Pinpoint the cell where the given text exists, returning its (x, y) midpoint coordinate. 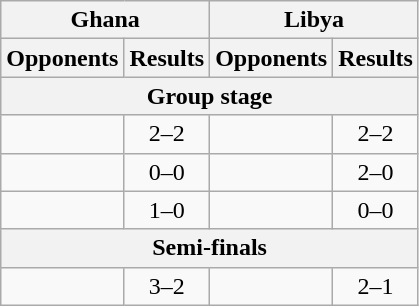
2–1 (376, 286)
1–0 (167, 210)
Group stage (210, 96)
3–2 (167, 286)
2–0 (376, 172)
Ghana (106, 20)
Libya (314, 20)
Semi-finals (210, 248)
